Pinpoint the cell where the given text exists, returning its [X, Y] midpoint coordinate. 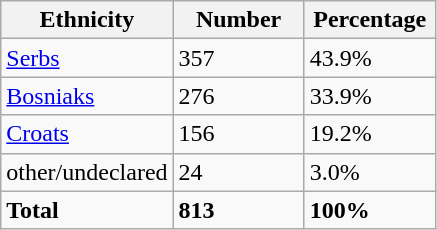
19.2% [370, 134]
Croats [87, 134]
33.9% [370, 96]
813 [238, 210]
24 [238, 172]
100% [370, 210]
156 [238, 134]
Total [87, 210]
357 [238, 58]
276 [238, 96]
Ethnicity [87, 20]
Number [238, 20]
Bosniaks [87, 96]
other/undeclared [87, 172]
3.0% [370, 172]
Serbs [87, 58]
Percentage [370, 20]
43.9% [370, 58]
